Return [X, Y] of the center of cell containing provided text 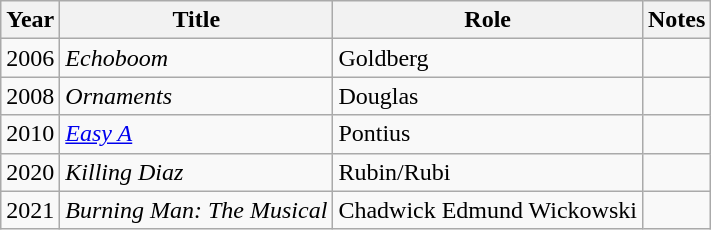
Chadwick Edmund Wickowski [488, 210]
Douglas [488, 96]
Goldberg [488, 58]
2020 [30, 172]
Pontius [488, 134]
2006 [30, 58]
Role [488, 20]
Year [30, 20]
Easy A [196, 134]
Echoboom [196, 58]
Burning Man: The Musical [196, 210]
Rubin/Rubi [488, 172]
Killing Diaz [196, 172]
2008 [30, 96]
Ornaments [196, 96]
2021 [30, 210]
Title [196, 20]
2010 [30, 134]
Notes [676, 20]
